Detect which cell encompasses the target text, then output its [x, y] center coordinate. 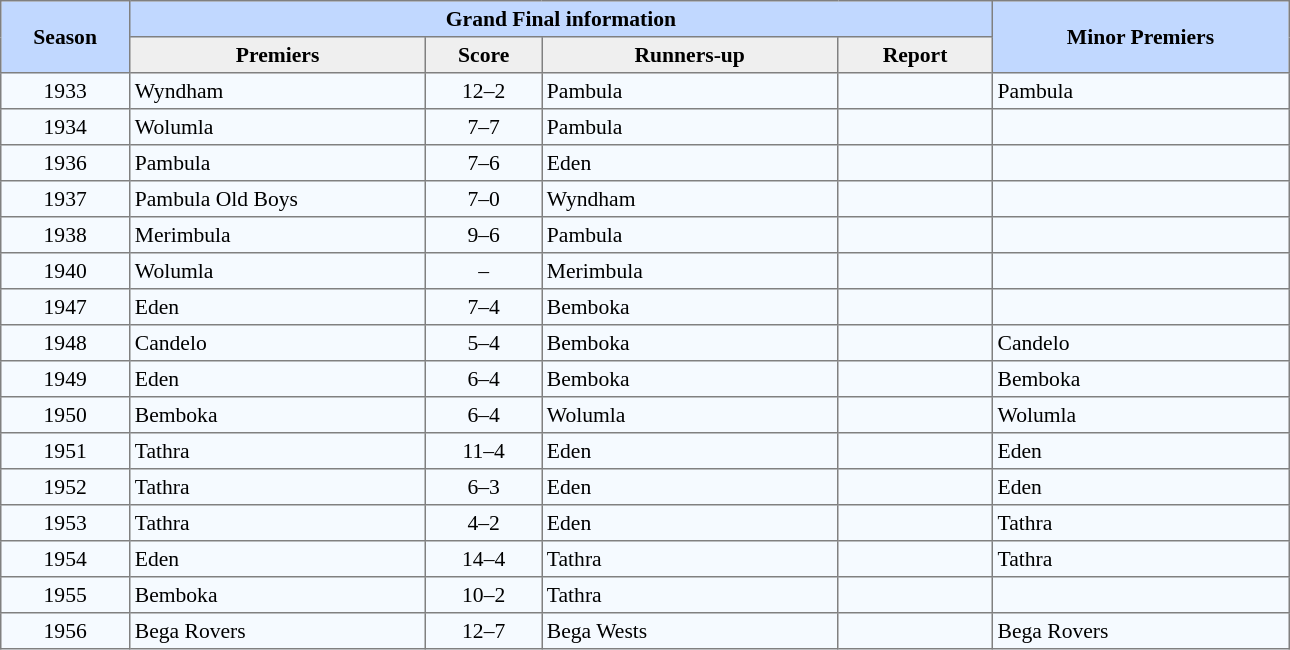
Runners-up [690, 55]
7–7 [484, 127]
Premiers [278, 55]
Pambula Old Boys [278, 199]
5–4 [484, 343]
1937 [66, 199]
Grand Final information [562, 19]
12–7 [484, 631]
7–6 [484, 163]
7–0 [484, 199]
1954 [66, 559]
7–4 [484, 307]
Report [916, 55]
Minor Premiers [1140, 37]
1952 [66, 487]
1953 [66, 523]
1949 [66, 379]
1947 [66, 307]
1933 [66, 91]
10–2 [484, 595]
1955 [66, 595]
14–4 [484, 559]
1936 [66, 163]
1934 [66, 127]
1938 [66, 235]
Season [66, 37]
9–6 [484, 235]
1956 [66, 631]
– [484, 271]
1950 [66, 415]
Score [484, 55]
4–2 [484, 523]
12–2 [484, 91]
11–4 [484, 451]
1940 [66, 271]
Bega Wests [690, 631]
1948 [66, 343]
1951 [66, 451]
6–3 [484, 487]
